Extract the (X, Y) coordinate from the center of the cell holding the provided text.  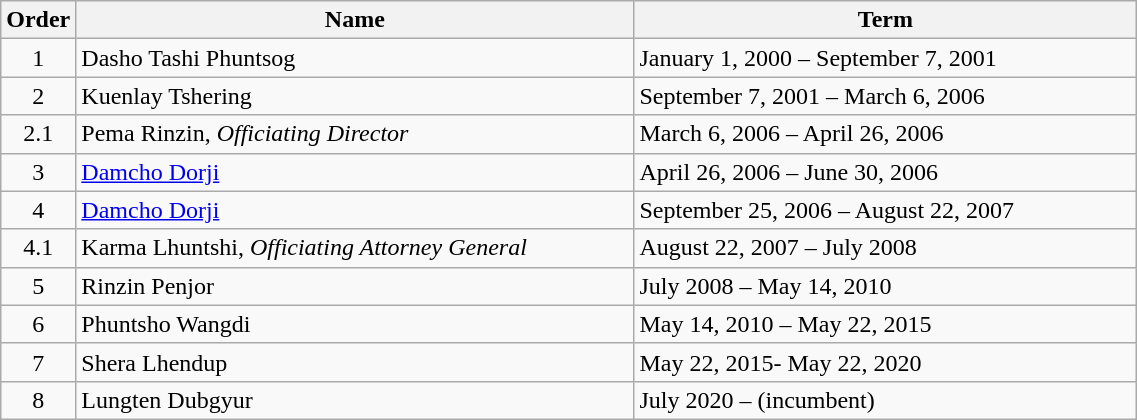
Kuenlay Tshering (355, 96)
Phuntsho Wangdi (355, 324)
Term (886, 20)
January 1, 2000 – September 7, 2001 (886, 58)
Shera Lhendup (355, 362)
Pema Rinzin, Officiating Director (355, 134)
3 (38, 172)
Rinzin Penjor (355, 286)
April 26, 2006 – June 30, 2006 (886, 172)
Name (355, 20)
July 2020 – (incumbent) (886, 400)
Order (38, 20)
September 7, 2001 – March 6, 2006 (886, 96)
Dasho Tashi Phuntsog (355, 58)
Karma Lhuntshi, Officiating Attorney General (355, 248)
6 (38, 324)
2.1 (38, 134)
July 2008 – May 14, 2010 (886, 286)
August 22, 2007 – July 2008 (886, 248)
September 25, 2006 – August 22, 2007 (886, 210)
5 (38, 286)
2 (38, 96)
8 (38, 400)
March 6, 2006 – April 26, 2006 (886, 134)
Lungten Dubgyur (355, 400)
May 22, 2015- May 22, 2020 (886, 362)
4.1 (38, 248)
7 (38, 362)
1 (38, 58)
May 14, 2010 – May 22, 2015 (886, 324)
4 (38, 210)
